From the cell containing the given text, extract its center point as [x, y] coordinate. 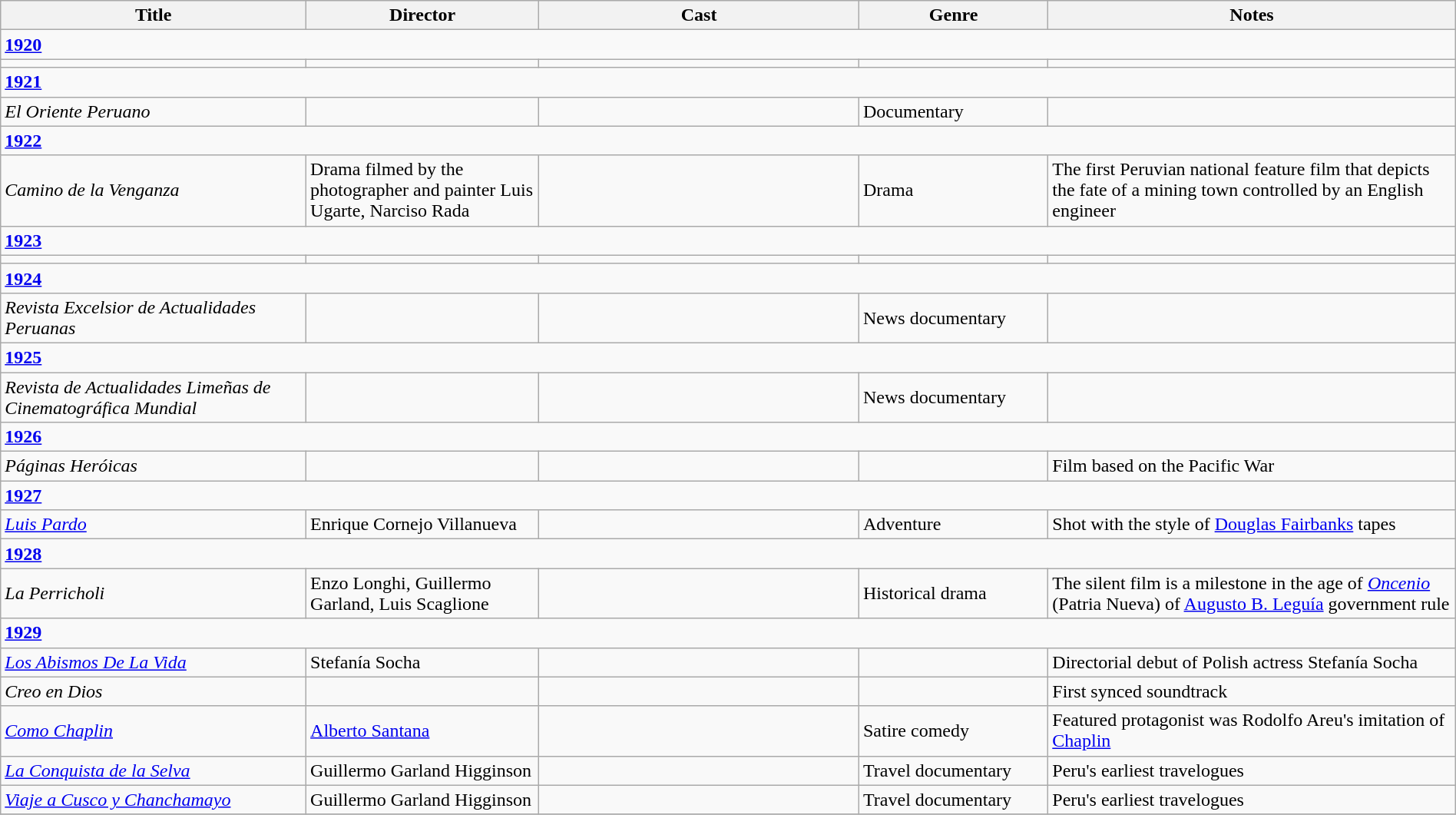
1927 [728, 495]
Directorial debut of Polish actress Stefanía Socha [1252, 662]
La Conquista de la Selva [154, 770]
Featured protagonist was Rodolfo Areu's imitation of Chaplin [1252, 731]
Notes [1252, 15]
1928 [728, 554]
Los Abismos De La Vida [154, 662]
Drama filmed by the photographer and painter Luis Ugarte, Narciso Rada [422, 190]
The first Peruvian national feature film that depicts the fate of a mining town controlled by an English engineer [1252, 190]
Camino de la Venganza [154, 190]
Adventure [953, 525]
1923 [728, 240]
The silent film is a milestone in the age of Oncenio (Patria Nueva) of Augusto B. Leguía government rule [1252, 593]
1929 [728, 633]
Genre [953, 15]
Creo en Dios [154, 691]
1924 [728, 278]
Shot with the style of Douglas Fairbanks tapes [1252, 525]
1921 [728, 82]
Historical drama [953, 593]
Director [422, 15]
El Oriente Peruano [154, 111]
Satire comedy [953, 731]
Viaje a Cusco y Chanchamayo [154, 800]
Title [154, 15]
Luis Pardo [154, 525]
Como Chaplin [154, 731]
Cast [699, 15]
Documentary [953, 111]
Revista de Actualidades Limeñas de Cinematográfica Mundial [154, 396]
1922 [728, 141]
La Perricholi [154, 593]
1926 [728, 437]
First synced soundtrack [1252, 691]
1925 [728, 357]
Enrique Cornejo Villanueva [422, 525]
1920 [728, 45]
Alberto Santana [422, 731]
Revista Excelsior de Actualidades Peruanas [154, 318]
Film based on the Pacific War [1252, 466]
Stefanía Socha [422, 662]
Páginas Heróicas [154, 466]
Drama [953, 190]
Enzo Longhi, Guillermo Garland, Luis Scaglione [422, 593]
